Search for the cell housing the specified text and yield its [X, Y] center coordinate. 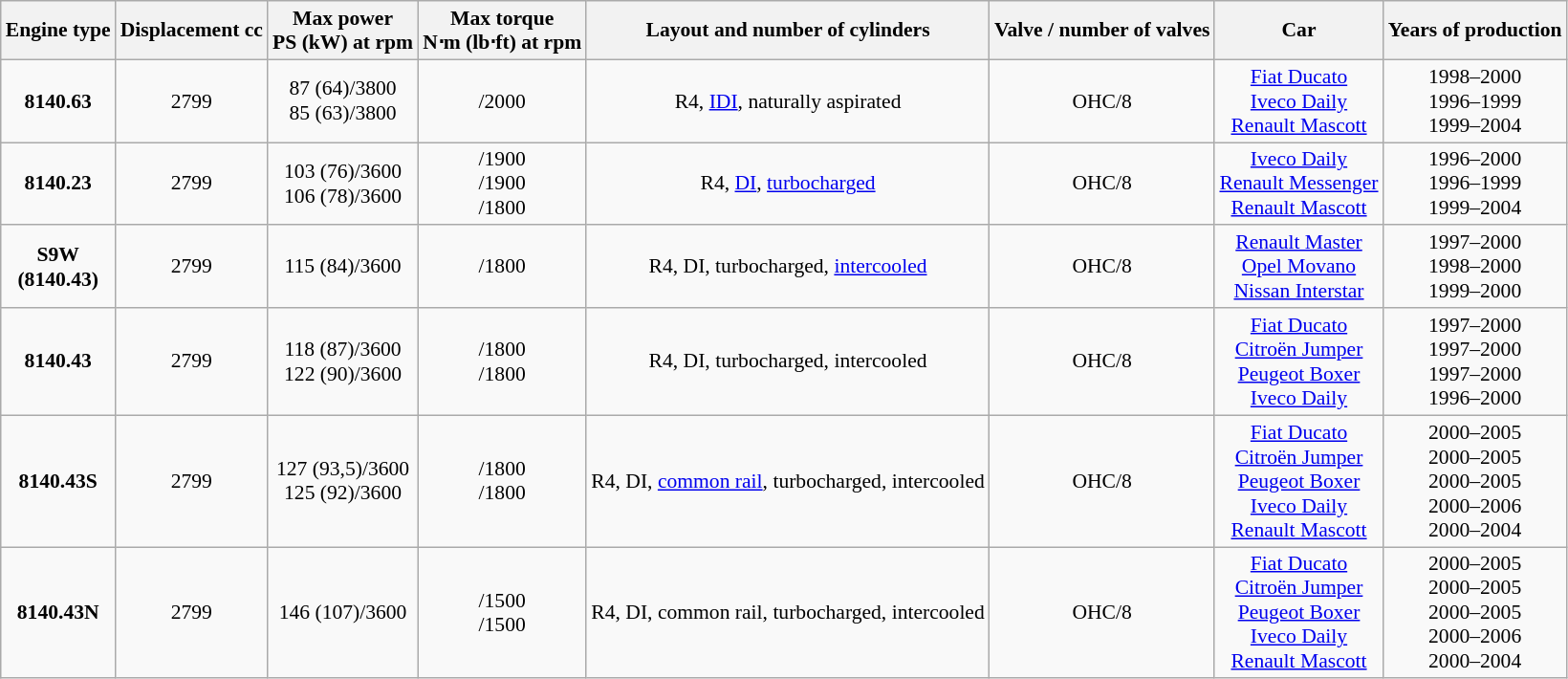
Iveco DailyRenault MessengerRenault Mascott [1298, 184]
Max powerPS (kW) at rpm [342, 31]
Renault MasterOpel MovanoNissan Interstar [1298, 268]
115 (84)/3600 [342, 268]
1997–20001997–20001997–20001996–2000 [1475, 361]
Layout and number of cylinders [788, 31]
Years of production [1475, 31]
8140.43N [58, 613]
/2000 [502, 101]
/1800 [502, 268]
Displacement cc [191, 31]
8140.63 [58, 101]
Engine type [58, 31]
1998–20001996–19991999–2004 [1475, 101]
87 (64)/380085 (63)/3800 [342, 101]
S9W(8140.43) [58, 268]
8140.43S [58, 481]
103 (76)/3600106 (78)/3600 [342, 184]
Max torqueN⋅m (lb⋅ft) at rpm [502, 31]
R4, DI, turbocharged [788, 184]
/1500/1500 [502, 613]
R4, IDI, naturally aspirated [788, 101]
/1900/1900/1800 [502, 184]
Car [1298, 31]
Valve / number of valves [1102, 31]
118 (87)/3600122 (90)/3600 [342, 361]
8140.43 [58, 361]
1996–20001996–19991999–2004 [1475, 184]
Fiat DucatoIveco DailyRenault Mascott [1298, 101]
8140.23 [58, 184]
1997–20001998–20001999–2000 [1475, 268]
146 (107)/3600 [342, 613]
127 (93,5)/3600125 (92)/3600 [342, 481]
Fiat DucatoCitroën JumperPeugeot BoxerIveco Daily [1298, 361]
